Determine the [X, Y] coordinate at the center of the cell enclosing the given text.  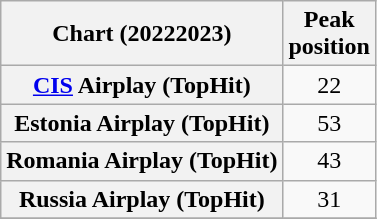
Estonia Airplay (TopHit) [142, 123]
31 [329, 199]
Chart (20222023) [142, 34]
53 [329, 123]
Romania Airplay (TopHit) [142, 161]
22 [329, 85]
43 [329, 161]
Peakposition [329, 34]
Russia Airplay (TopHit) [142, 199]
CIS Airplay (TopHit) [142, 85]
